Capture the cell that displays the provided text and extract its [x, y] central coordinate. 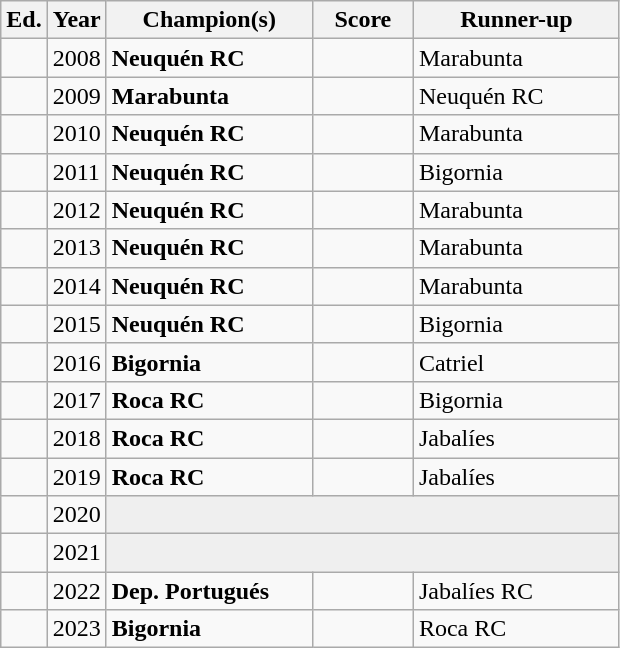
Score [362, 20]
Ed. [24, 20]
2014 [76, 286]
2016 [76, 362]
2021 [76, 553]
2019 [76, 477]
2023 [76, 629]
2009 [76, 96]
2020 [76, 515]
Dep. Portugués [209, 591]
2008 [76, 58]
2013 [76, 248]
Runner-up [516, 20]
2011 [76, 172]
2012 [76, 210]
2022 [76, 591]
2017 [76, 400]
2018 [76, 438]
Champion(s) [209, 20]
Year [76, 20]
Catriel [516, 362]
2015 [76, 324]
Jabalíes RC [516, 591]
2010 [76, 134]
